Search for the cell housing the specified text and yield its [X, Y] center coordinate. 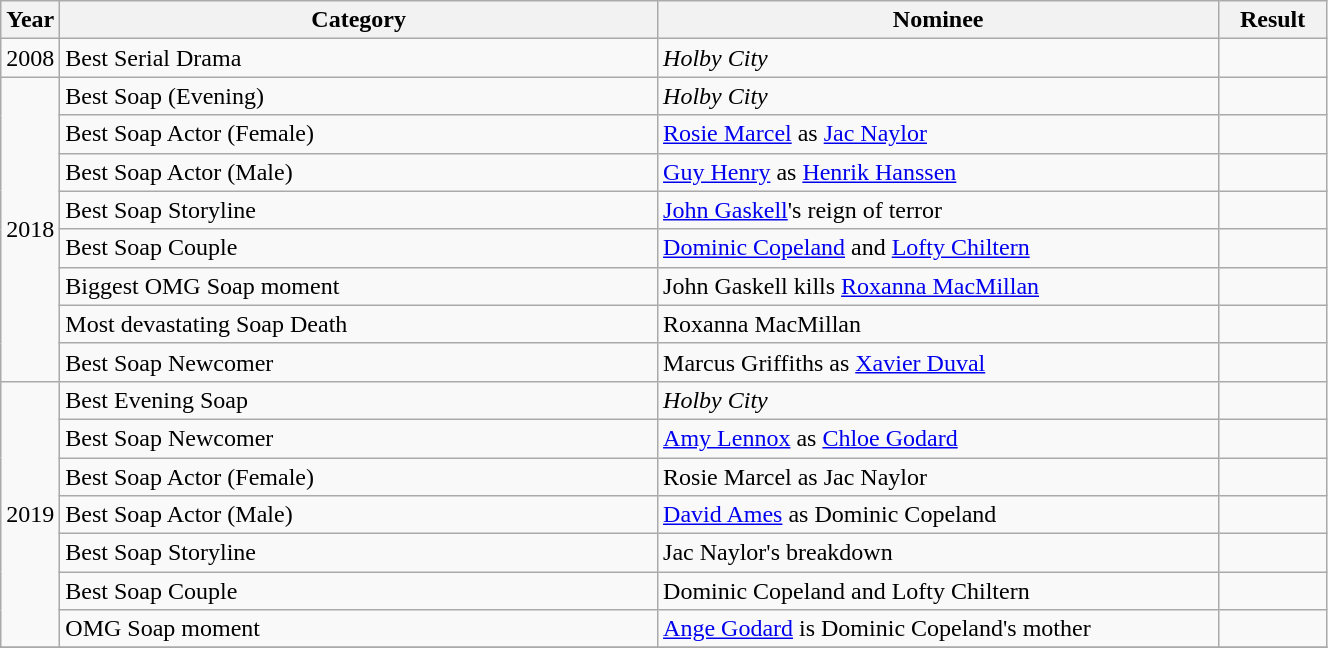
Year [30, 20]
Best Serial Drama [359, 58]
Result [1273, 20]
Best Evening Soap [359, 400]
Jac Naylor's breakdown [938, 553]
Guy Henry as Henrik Hanssen [938, 172]
Marcus Griffiths as Xavier Duval [938, 362]
Amy Lennox as Chloe Godard [938, 438]
2019 [30, 514]
Category [359, 20]
Best Soap (Evening) [359, 96]
John Gaskell kills Roxanna MacMillan [938, 286]
2008 [30, 58]
Nominee [938, 20]
David Ames as Dominic Copeland [938, 515]
John Gaskell's reign of terror [938, 210]
OMG Soap moment [359, 629]
Ange Godard is Dominic Copeland's mother [938, 629]
Roxanna MacMillan [938, 324]
2018 [30, 229]
Most devastating Soap Death [359, 324]
Biggest OMG Soap moment [359, 286]
